Search for the cell housing the specified text and yield its [X, Y] center coordinate. 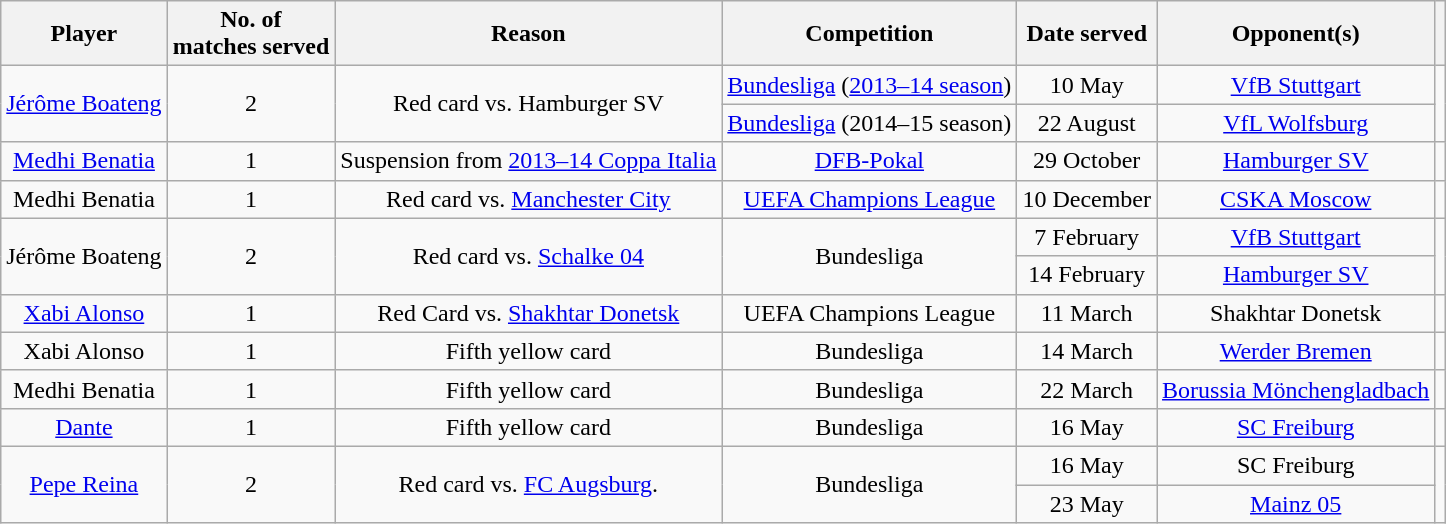
Date served [1087, 34]
Dante [84, 427]
Mainz 05 [1296, 503]
Red card vs. Hamburger SV [528, 104]
Competition [870, 34]
Red card vs. Manchester City [528, 199]
CSKA Moscow [1296, 199]
Bundesliga (2013–14 season) [870, 85]
VfL Wolfsburg [1296, 123]
Player [84, 34]
Bundesliga (2014–15 season) [870, 123]
14 March [1087, 351]
DFB-Pokal [870, 161]
10 May [1087, 85]
10 December [1087, 199]
Borussia Mönchengladbach [1296, 389]
Red card vs. Schalke 04 [528, 256]
7 February [1087, 237]
Werder Bremen [1296, 351]
29 October [1087, 161]
22 August [1087, 123]
Suspension from 2013–14 Coppa Italia [528, 161]
Shakhtar Donetsk [1296, 313]
Pepe Reina [84, 484]
Red Card vs. Shakhtar Donetsk [528, 313]
11 March [1087, 313]
14 February [1087, 275]
Red card vs. FC Augsburg. [528, 484]
22 March [1087, 389]
23 May [1087, 503]
Reason [528, 34]
No. of matches served [251, 34]
Opponent(s) [1296, 34]
